Identify which cell holds the provided text, then report its [x, y] central coordinate. 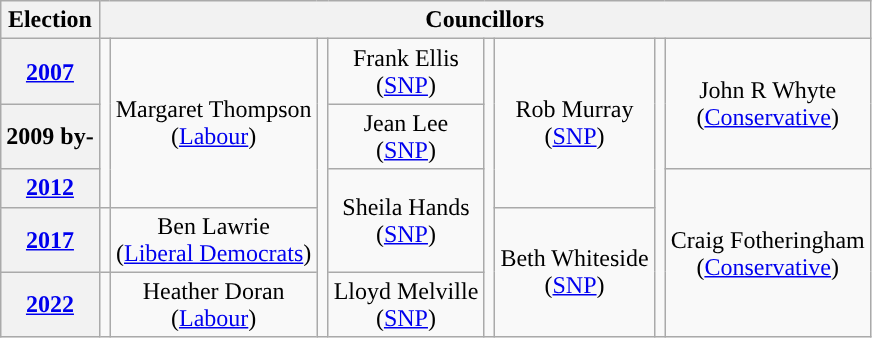
2022 [50, 304]
2012 [50, 188]
John R Whyte(Conservative) [768, 104]
Rob Murray(SNP) [574, 123]
Election [50, 20]
Councillors [484, 20]
Lloyd Melville(SNP) [406, 304]
Ben Lawrie(Liberal Democrats) [214, 240]
Margaret Thompson(Labour) [214, 123]
2017 [50, 240]
Frank Ellis(SNP) [406, 72]
2007 [50, 72]
Craig Fotheringham(Conservative) [768, 253]
2009 by- [50, 136]
Sheila Hands(SNP) [406, 220]
Heather Doran(Labour) [214, 304]
Jean Lee(SNP) [406, 136]
Beth Whiteside(SNP) [574, 272]
